Provide the (x, y) coordinate of the cell's center where the given text is located.  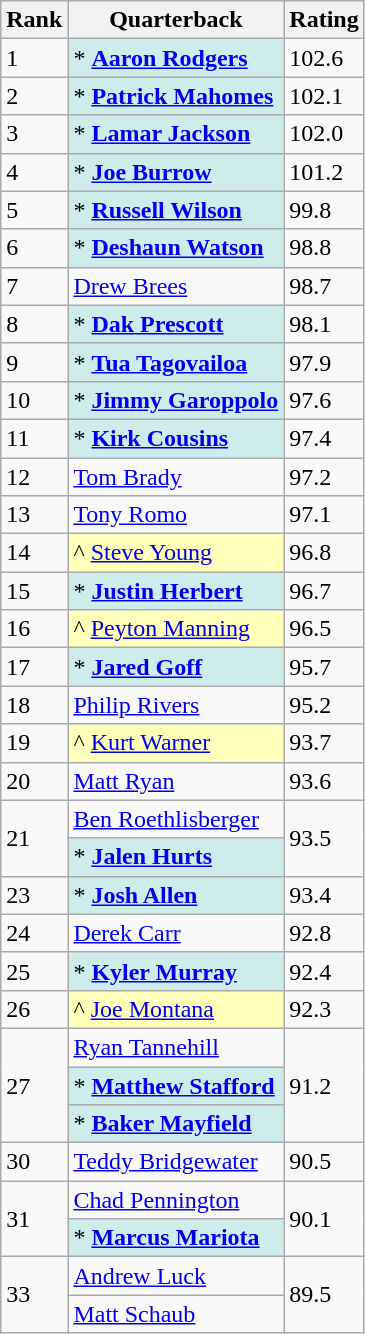
* Kirk Cousins (176, 438)
25 (34, 971)
* Russell Wilson (176, 210)
Matt Ryan (176, 781)
90.1 (324, 1219)
102.1 (324, 96)
Quarterback (176, 20)
1 (34, 58)
26 (34, 1009)
4 (34, 172)
Rank (34, 20)
12 (34, 477)
97.1 (324, 515)
97.6 (324, 400)
2 (34, 96)
18 (34, 705)
* Baker Mayfield (176, 1124)
* Dak Prescott (176, 324)
27 (34, 1085)
98.7 (324, 286)
16 (34, 629)
91.2 (324, 1085)
92.4 (324, 971)
11 (34, 438)
^ Kurt Warner (176, 743)
31 (34, 1219)
93.6 (324, 781)
* Aaron Rodgers (176, 58)
Matt Schaub (176, 1314)
* Kyler Murray (176, 971)
20 (34, 781)
95.7 (324, 667)
Ryan Tannehill (176, 1047)
97.9 (324, 362)
95.2 (324, 705)
Drew Brees (176, 286)
Derek Carr (176, 933)
* Marcus Mariota (176, 1238)
* Jalen Hurts (176, 857)
6 (34, 248)
Chad Pennington (176, 1200)
^ Peyton Manning (176, 629)
24 (34, 933)
* Jimmy Garoppolo (176, 400)
Rating (324, 20)
90.5 (324, 1162)
15 (34, 591)
92.8 (324, 933)
17 (34, 667)
102.6 (324, 58)
^ Steve Young (176, 553)
7 (34, 286)
Andrew Luck (176, 1276)
89.5 (324, 1295)
98.8 (324, 248)
101.2 (324, 172)
93.4 (324, 895)
92.3 (324, 1009)
99.8 (324, 210)
* Deshaun Watson (176, 248)
19 (34, 743)
96.7 (324, 591)
93.7 (324, 743)
30 (34, 1162)
* Jared Goff (176, 667)
97.4 (324, 438)
* Patrick Mahomes (176, 96)
* Josh Allen (176, 895)
* Tua Tagovailoa (176, 362)
96.8 (324, 553)
33 (34, 1295)
10 (34, 400)
^ Joe Montana (176, 1009)
98.1 (324, 324)
23 (34, 895)
* Lamar Jackson (176, 134)
5 (34, 210)
* Joe Burrow (176, 172)
96.5 (324, 629)
Tony Romo (176, 515)
Philip Rivers (176, 705)
Tom Brady (176, 477)
21 (34, 838)
102.0 (324, 134)
Ben Roethlisberger (176, 819)
3 (34, 134)
93.5 (324, 838)
8 (34, 324)
97.2 (324, 477)
14 (34, 553)
9 (34, 362)
Teddy Bridgewater (176, 1162)
* Justin Herbert (176, 591)
13 (34, 515)
* Matthew Stafford (176, 1085)
